Locate the cell with the specified text and output its [x, y] center coordinate. 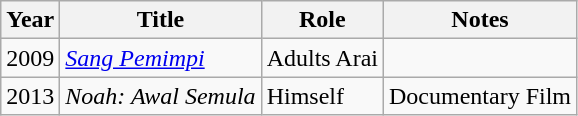
2013 [30, 96]
Adults Arai [322, 58]
Noah: Awal Semula [160, 96]
Himself [322, 96]
Title [160, 20]
Year [30, 20]
Notes [480, 20]
Sang Pemimpi [160, 58]
2009 [30, 58]
Documentary Film [480, 96]
Role [322, 20]
